Capture the cell that displays the provided text and extract its (X, Y) central coordinate. 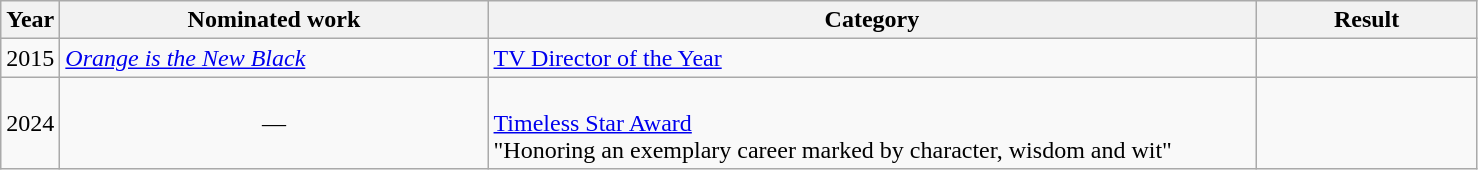
2015 (30, 58)
Category (872, 20)
TV Director of the Year (872, 58)
Nominated work (274, 20)
— (274, 123)
Orange is the New Black (274, 58)
Timeless Star Award "Honoring an exemplary career marked by character, wisdom and wit" (872, 123)
Year (30, 20)
2024 (30, 123)
Result (1366, 20)
